Return the (x, y) coordinate for the center point of the cell that contains the specified text.  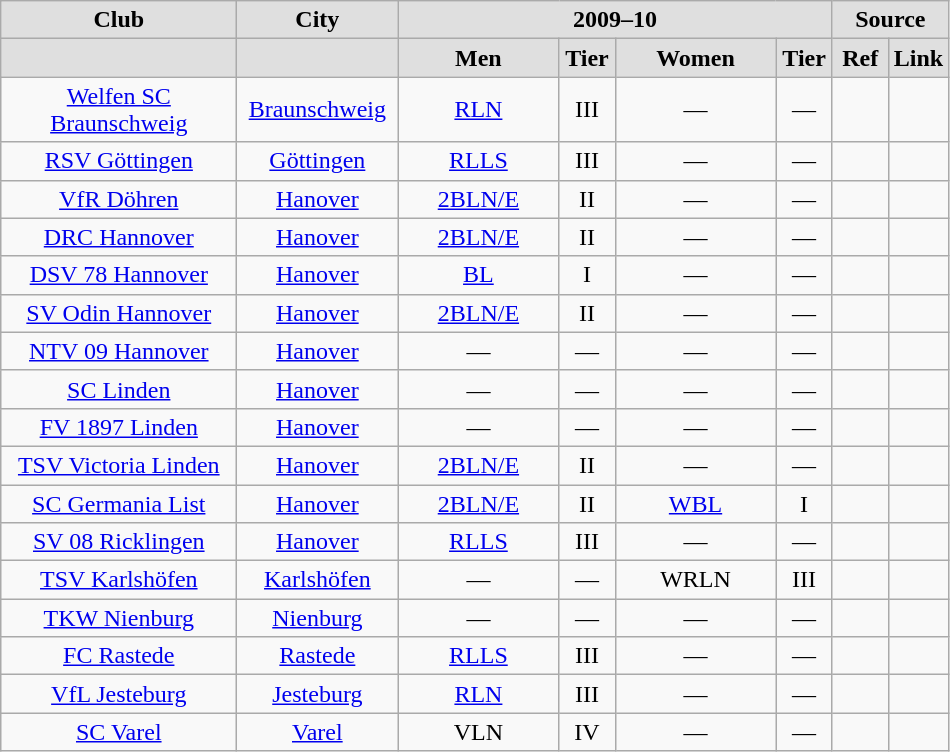
BL (478, 275)
SV Odin Hannover (119, 313)
City (318, 20)
VfL Jesteburg (119, 694)
VfR Döhren (119, 199)
TSV Victoria Linden (119, 465)
2009–10 (615, 20)
DRC Hannover (119, 237)
NTV 09 Hannover (119, 351)
Nienburg (318, 618)
SC Germania List (119, 503)
Men (478, 58)
Source (890, 20)
Welfen SC Braunschweig (119, 110)
Women (696, 58)
Göttingen (318, 161)
Club (119, 20)
Varel (318, 732)
SC Linden (119, 389)
IV (587, 732)
TSV Karlshöfen (119, 580)
Braunschweig (318, 110)
SC Varel (119, 732)
Link (918, 58)
WBL (696, 503)
Jesteburg (318, 694)
TKW Nienburg (119, 618)
Ref (860, 58)
FC Rastede (119, 656)
WRLN (696, 580)
Karlshöfen (318, 580)
DSV 78 Hannover (119, 275)
RSV Göttingen (119, 161)
VLN (478, 732)
SV 08 Ricklingen (119, 542)
Rastede (318, 656)
FV 1897 Linden (119, 427)
